Return the (x, y) coordinate for the center point of the cell that contains the specified text.  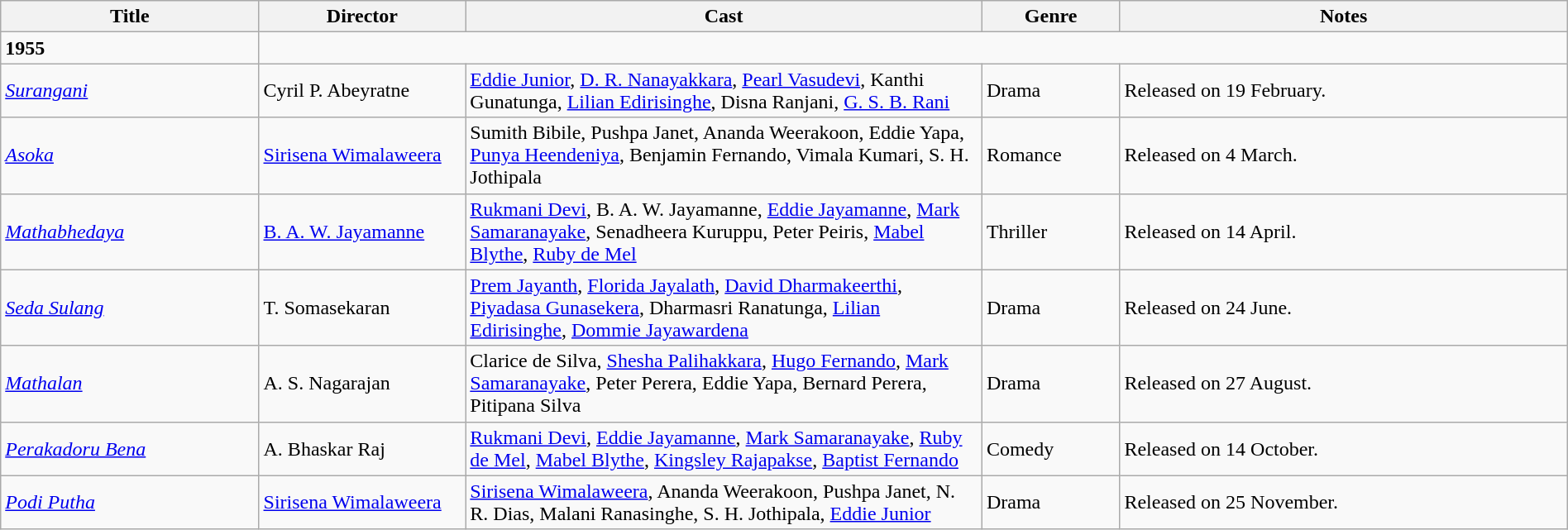
A. S. Nagarajan (362, 384)
B. A. W. Jayamanne (362, 232)
Released on 14 October. (1343, 448)
Released on 19 February. (1343, 91)
Mathalan (130, 384)
Podi Putha (130, 503)
Perakadoru Bena (130, 448)
Released on 14 April. (1343, 232)
1955 (130, 48)
Released on 24 June. (1343, 308)
Sumith Bibile, Pushpa Janet, Ananda Weerakoon, Eddie Yapa, Punya Heendeniya, Benjamin Fernando, Vimala Kumari, S. H. Jothipala (724, 155)
Prem Jayanth, Florida Jayalath, David Dharmakeerthi, Piyadasa Gunasekera, Dharmasri Ranatunga, Lilian Edirisinghe, Dommie Jayawardena (724, 308)
Rukmani Devi, B. A. W. Jayamanne, Eddie Jayamanne, Mark Samaranayake, Senadheera Kuruppu, Peter Peiris, Mabel Blythe, Ruby de Mel (724, 232)
Eddie Junior, D. R. Nanayakkara, Pearl Vasudevi, Kanthi Gunatunga, Lilian Edirisinghe, Disna Ranjani, G. S. B. Rani (724, 91)
Title (130, 17)
Genre (1050, 17)
Sirisena Wimalaweera, Ananda Weerakoon, Pushpa Janet, N. R. Dias, Malani Ranasinghe, S. H. Jothipala, Eddie Junior (724, 503)
Romance (1050, 155)
T. Somasekaran (362, 308)
Rukmani Devi, Eddie Jayamanne, Mark Samaranayake, Ruby de Mel, Mabel Blythe, Kingsley Rajapakse, Baptist Fernando (724, 448)
Surangani (130, 91)
Notes (1343, 17)
Asoka (130, 155)
A. Bhaskar Raj (362, 448)
Released on 25 November. (1343, 503)
Director (362, 17)
Thriller (1050, 232)
Released on 27 August. (1343, 384)
Comedy (1050, 448)
Cyril P. Abeyratne (362, 91)
Released on 4 March. (1343, 155)
Cast (724, 17)
Seda Sulang (130, 308)
Mathabhedaya (130, 232)
Clarice de Silva, Shesha Palihakkara, Hugo Fernando, Mark Samaranayake, Peter Perera, Eddie Yapa, Bernard Perera, Pitipana Silva (724, 384)
